For the text-containing cell, return its midpoint in (x, y) coordinate format. 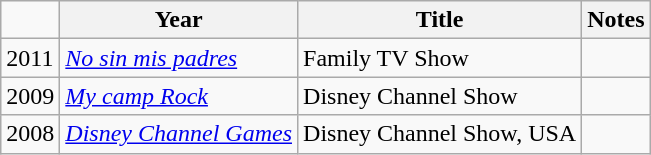
No sin mis padres (179, 58)
2008 (30, 134)
Year (179, 20)
Disney Channel Show, USA (440, 134)
Disney Channel Show (440, 96)
My camp Rock (179, 96)
Disney Channel Games (179, 134)
Notes (616, 20)
2011 (30, 58)
Family TV Show (440, 58)
2009 (30, 96)
Title (440, 20)
